From the cell containing the given text, extract its center point as [X, Y] coordinate. 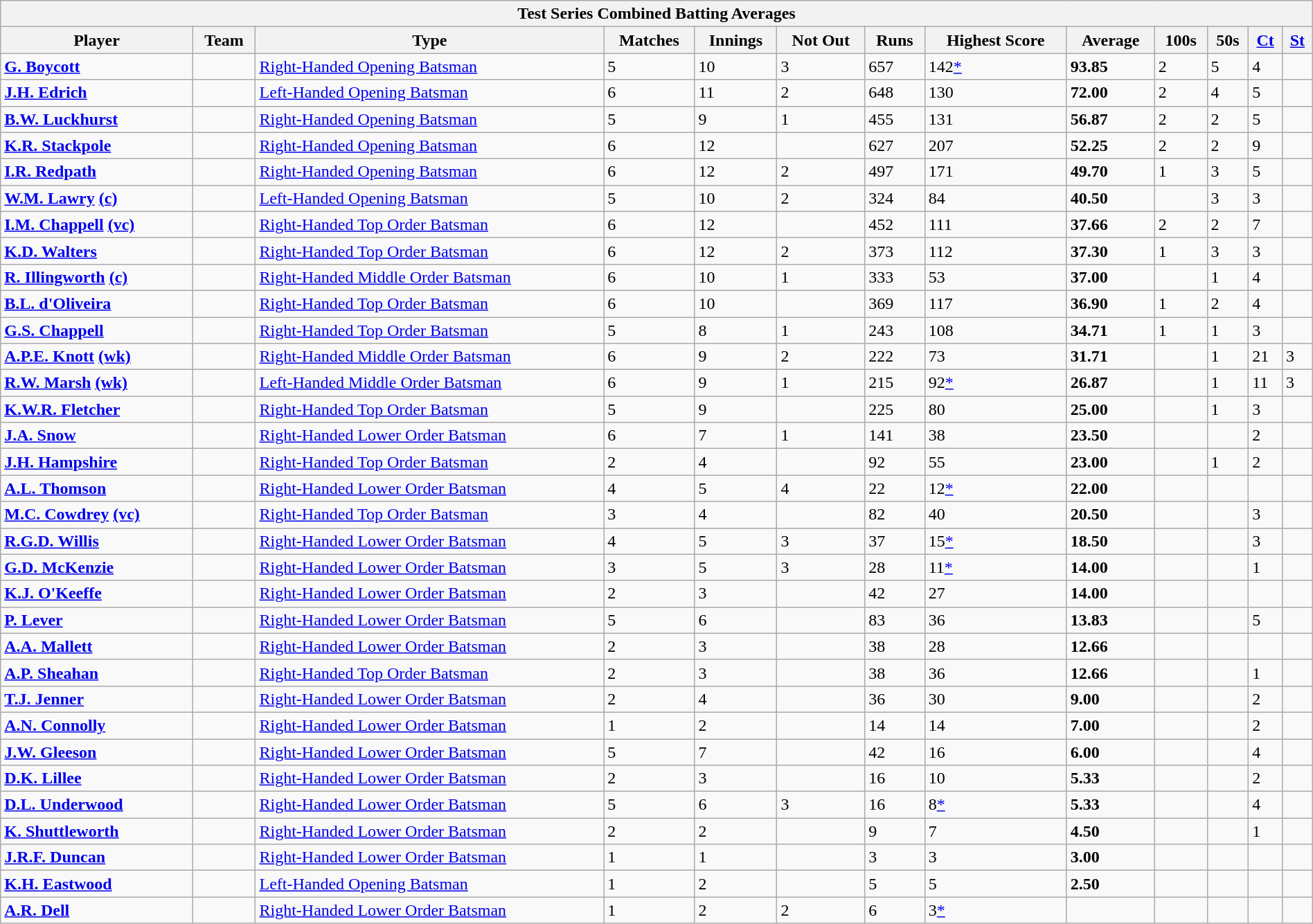
12* [996, 488]
108 [996, 330]
80 [996, 409]
171 [996, 172]
40.50 [1111, 198]
92* [996, 383]
G. Boycott [97, 66]
37 [895, 541]
9.00 [1111, 699]
6.00 [1111, 752]
23.50 [1111, 436]
J.W. Gleeson [97, 752]
130 [996, 93]
R. Illingworth (c) [97, 277]
627 [895, 145]
31.71 [1111, 357]
J.R.F. Duncan [97, 858]
93.85 [1111, 66]
23.00 [1111, 462]
37.30 [1111, 251]
324 [895, 198]
J.A. Snow [97, 436]
Team [224, 40]
Highest Score [996, 40]
243 [895, 330]
30 [996, 699]
73 [996, 357]
26.87 [1111, 383]
11* [996, 567]
117 [996, 303]
53 [996, 277]
Innings [735, 40]
I.M. Chappell (vc) [97, 224]
3* [996, 910]
18.50 [1111, 541]
Test Series Combined Batting Averages [656, 14]
4.50 [1111, 831]
37.00 [1111, 277]
B.L. d'Oliveira [97, 303]
333 [895, 277]
J.H. Hampshire [97, 462]
13.83 [1111, 620]
72.00 [1111, 93]
Ct [1266, 40]
82 [895, 515]
I.R. Redpath [97, 172]
92 [895, 462]
Runs [895, 40]
34.71 [1111, 330]
St [1298, 40]
648 [895, 93]
A.N. Connolly [97, 725]
R.G.D. Willis [97, 541]
369 [895, 303]
22.00 [1111, 488]
M.C. Cowdrey (vc) [97, 515]
225 [895, 409]
K. Shuttleworth [97, 831]
K.H. Eastwood [97, 884]
A.R. Dell [97, 910]
R.W. Marsh (wk) [97, 383]
111 [996, 224]
83 [895, 620]
W.M. Lawry (c) [97, 198]
131 [996, 119]
K.W.R. Fletcher [97, 409]
Not Out [821, 40]
K.J. O'Keeffe [97, 594]
497 [895, 172]
P. Lever [97, 620]
56.87 [1111, 119]
215 [895, 383]
36.90 [1111, 303]
25.00 [1111, 409]
50s [1228, 40]
207 [996, 145]
A.P. Sheahan [97, 673]
141 [895, 436]
K.D. Walters [97, 251]
15* [996, 541]
D.L. Underwood [97, 805]
142* [996, 66]
Left-Handed Middle Order Batsman [429, 383]
20.50 [1111, 515]
A.P.E. Knott (wk) [97, 357]
222 [895, 357]
B.W. Luckhurst [97, 119]
2.50 [1111, 884]
3.00 [1111, 858]
J.H. Edrich [97, 93]
49.70 [1111, 172]
7.00 [1111, 725]
55 [996, 462]
37.66 [1111, 224]
K.R. Stackpole [97, 145]
21 [1266, 357]
A.A. Mallett [97, 646]
A.L. Thomson [97, 488]
22 [895, 488]
100s [1181, 40]
40 [996, 515]
657 [895, 66]
27 [996, 594]
452 [895, 224]
Player [97, 40]
D.K. Lillee [97, 779]
84 [996, 198]
52.25 [1111, 145]
8* [996, 805]
8 [735, 330]
Average [1111, 40]
112 [996, 251]
Type [429, 40]
455 [895, 119]
Matches [650, 40]
373 [895, 251]
G.D. McKenzie [97, 567]
G.S. Chappell [97, 330]
T.J. Jenner [97, 699]
